Search for the cell housing the specified text and yield its (x, y) center coordinate. 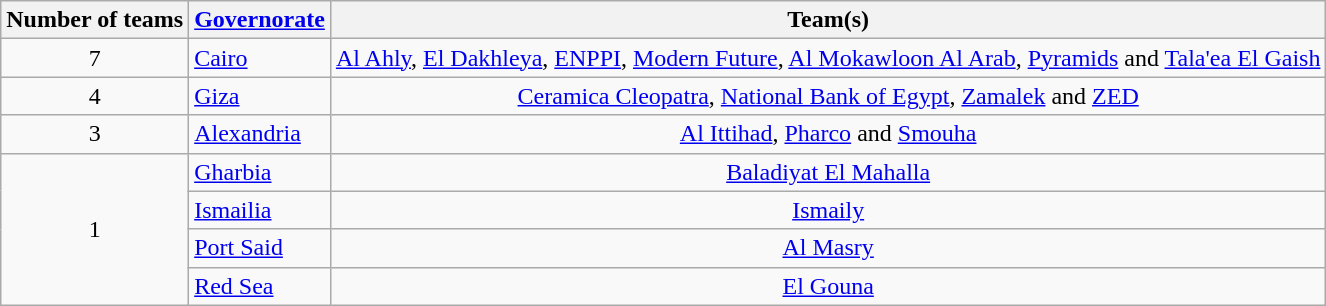
Giza (260, 96)
4 (95, 96)
El Gouna (828, 286)
Cairo (260, 58)
Al Ittihad, Pharco and Smouha (828, 134)
Governorate (260, 20)
1 (95, 229)
Gharbia (260, 172)
Al Ahly, El Dakhleya, ENPPI, Modern Future, Al Mokawloon Al Arab, Pyramids and Tala'ea El Gaish (828, 58)
Port Said (260, 248)
3 (95, 134)
Ismailia (260, 210)
Alexandria (260, 134)
Ismaily (828, 210)
Al Masry (828, 248)
Baladiyat El Mahalla (828, 172)
7 (95, 58)
Red Sea (260, 286)
Number of teams (95, 20)
Ceramica Cleopatra, National Bank of Egypt, Zamalek and ZED (828, 96)
Team(s) (828, 20)
